Search for the cell housing the specified text and yield its (X, Y) center coordinate. 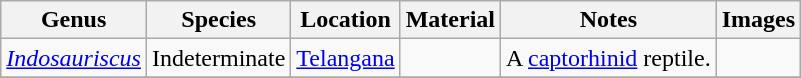
Location (346, 20)
Indeterminate (218, 58)
Indosauriscus (74, 58)
Images (758, 20)
A captorhinid reptile. (609, 58)
Material (450, 20)
Species (218, 20)
Notes (609, 20)
Telangana (346, 58)
Genus (74, 20)
